Return (x, y) of the center of cell containing provided text 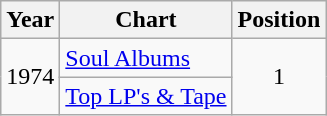
1 (279, 77)
Chart (146, 20)
Position (279, 20)
Year (30, 20)
1974 (30, 77)
Top LP's & Tape (146, 96)
Soul Albums (146, 58)
